Provide the [X, Y] coordinate of the cell's center where the given text is located.  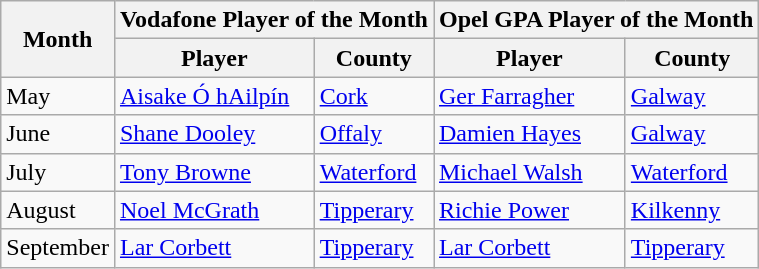
Shane Dooley [214, 134]
May [58, 96]
Aisake Ó hAilpín [214, 96]
July [58, 172]
Opel GPA Player of the Month [596, 20]
September [58, 248]
Michael Walsh [530, 172]
Richie Power [530, 210]
Month [58, 39]
Noel McGrath [214, 210]
June [58, 134]
Ger Farragher [530, 96]
Kilkenny [692, 210]
Offaly [374, 134]
Tony Browne [214, 172]
Vodafone Player of the Month [274, 20]
Cork [374, 96]
Damien Hayes [530, 134]
August [58, 210]
